Pinpoint the cell where the given text exists, returning its [x, y] midpoint coordinate. 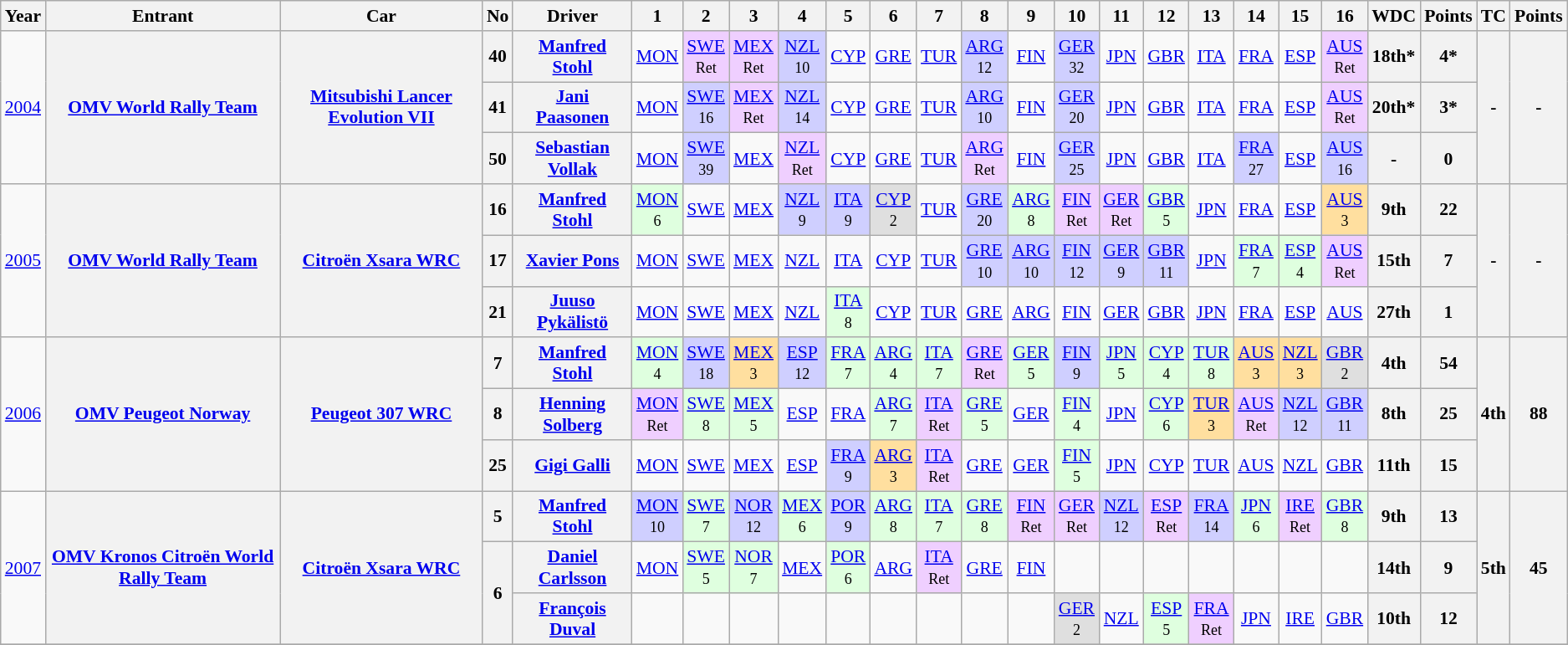
NZL3 [1300, 363]
88 [1539, 415]
MEX3 [753, 363]
OMV Peugeot Norway [162, 415]
GER20 [1077, 107]
GRE8 [984, 517]
5th [1494, 567]
CYP2 [893, 209]
8th [1393, 415]
45 [1539, 567]
NOR12 [753, 517]
SWE39 [706, 159]
Juuso Pykälistö [572, 311]
TUR8 [1211, 363]
Daniel Carlsson [572, 567]
GER25 [1077, 159]
NZL9 [802, 209]
POR9 [848, 517]
GER32 [1077, 57]
NZL10 [802, 57]
FIN4 [1077, 415]
Gigi Galli [572, 465]
CYP4 [1166, 363]
Sebastian Vollak [572, 159]
AUS16 [1345, 159]
ESP12 [802, 363]
JPN6 [1256, 517]
Mitsubishi Lancer Evolution VII [381, 107]
14 [1256, 16]
ARG12 [984, 57]
ESP5 [1166, 619]
Peugeot 307 WRC [381, 415]
2 [706, 16]
Henning Solberg [572, 415]
SWE8 [706, 415]
14th [1393, 567]
FRARet [1211, 619]
GRE20 [984, 209]
François Duval [572, 619]
TC [1494, 16]
SWERet [706, 57]
TUR3 [1211, 415]
Entrant [162, 16]
GBR5 [1166, 209]
2006 [23, 415]
18th* [1393, 57]
17 [498, 261]
15th [1393, 261]
SWE5 [706, 567]
IRERet [1300, 517]
2004 [23, 107]
ESPRet [1166, 517]
Car [381, 16]
ESP4 [1300, 261]
FIN9 [1077, 363]
JPN5 [1121, 363]
27th [1393, 311]
GRERet [984, 363]
4 [802, 16]
10th [1393, 619]
IRE [1300, 619]
11th [1393, 465]
GBR8 [1345, 517]
GRE5 [984, 415]
ARG3 [893, 465]
4* [1448, 57]
41 [498, 107]
NOR7 [753, 567]
FIN5 [1077, 465]
NZLRet [802, 159]
11 [1121, 16]
FRA9 [848, 465]
ITA8 [848, 311]
No [498, 16]
ITA9 [848, 209]
NZL14 [802, 107]
MONRet [657, 415]
WDC [1393, 16]
CYP6 [1166, 415]
3 [753, 16]
40 [498, 57]
SWE7 [706, 517]
22 [1448, 209]
10 [1077, 16]
MEX5 [753, 415]
ARG7 [893, 415]
SWE18 [706, 363]
Jani Paasonen [572, 107]
OMV Kronos Citroën World Rally Team [162, 567]
MON4 [657, 363]
21 [498, 311]
SWE16 [706, 107]
GER9 [1121, 261]
GBR2 [1345, 363]
0 [1448, 159]
POR6 [848, 567]
2005 [23, 261]
2007 [23, 567]
3* [1448, 107]
MEX6 [802, 517]
FRA27 [1256, 159]
Driver [572, 16]
Year [23, 16]
ARGRet [984, 159]
Xavier Pons [572, 261]
MON6 [657, 209]
ARG4 [893, 363]
MON10 [657, 517]
FRA14 [1211, 517]
FIN12 [1077, 261]
20th* [1393, 107]
GER5 [1031, 363]
GRE10 [984, 261]
50 [498, 159]
54 [1448, 363]
GER2 [1077, 619]
